Pinpoint the cell where the given text exists, returning its (X, Y) midpoint coordinate. 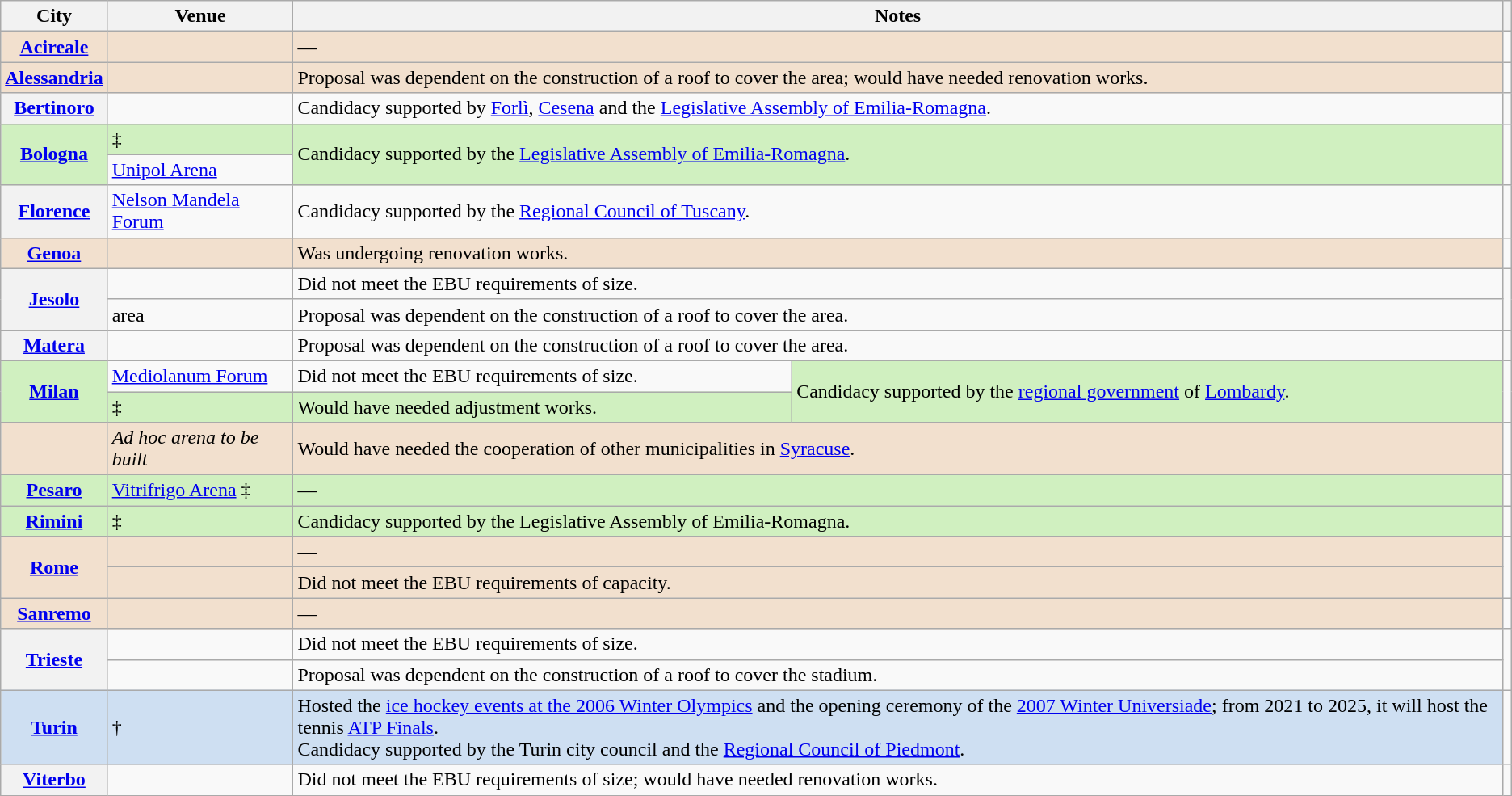
† (200, 727)
Nelson Mandela Forum (200, 212)
Genoa (54, 253)
Trieste (54, 659)
Acireale (54, 47)
Did not meet the EBU requirements of size; would have needed renovation works. (898, 780)
Pesaro (54, 491)
Ad hoc arena to be built (200, 449)
Vitrifrigo Arena ‡ (200, 491)
Candidacy supported by the Regional Council of Tuscany. (898, 212)
Florence (54, 212)
Rimini (54, 521)
Rome (54, 567)
Notes (898, 16)
Candidacy supported by Forlì, Cesena and the Legislative Assembly of Emilia-Romagna. (898, 108)
Mediolanum Forum (200, 376)
Bologna (54, 154)
Viterbo (54, 780)
Venue (200, 16)
Would have needed adjustment works. (543, 406)
Was undergoing renovation works. (898, 253)
Turin (54, 727)
Proposal was dependent on the construction of a roof to cover the stadium. (898, 675)
Bertinoro (54, 108)
Unipol Arena (200, 170)
Matera (54, 345)
area (200, 314)
Did not meet the EBU requirements of capacity. (898, 583)
Jesolo (54, 299)
Proposal was dependent on the construction of a roof to cover the area; would have needed renovation works. (898, 78)
Alessandria (54, 78)
Milan (54, 391)
Candidacy supported by the regional government of Lombardy. (1148, 391)
Sanremo (54, 613)
Would have needed the cooperation of other municipalities in Syracuse. (898, 449)
City (54, 16)
